Locate the cell with the specified text and output its (X, Y) center coordinate. 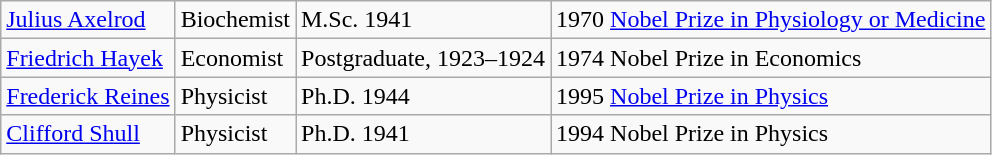
Friedrich Hayek (88, 58)
1970 Nobel Prize in Physiology or Medicine (771, 20)
Ph.D. 1941 (424, 134)
Postgraduate, 1923–1924 (424, 58)
Ph.D. 1944 (424, 96)
Julius Axelrod (88, 20)
Frederick Reines (88, 96)
1994 Nobel Prize in Physics (771, 134)
1974 Nobel Prize in Economics (771, 58)
Biochemist (235, 20)
M.Sc. 1941 (424, 20)
Economist (235, 58)
Clifford Shull (88, 134)
1995 Nobel Prize in Physics (771, 96)
